Output the [X, Y] coordinate of the center of the cell containing the given text.  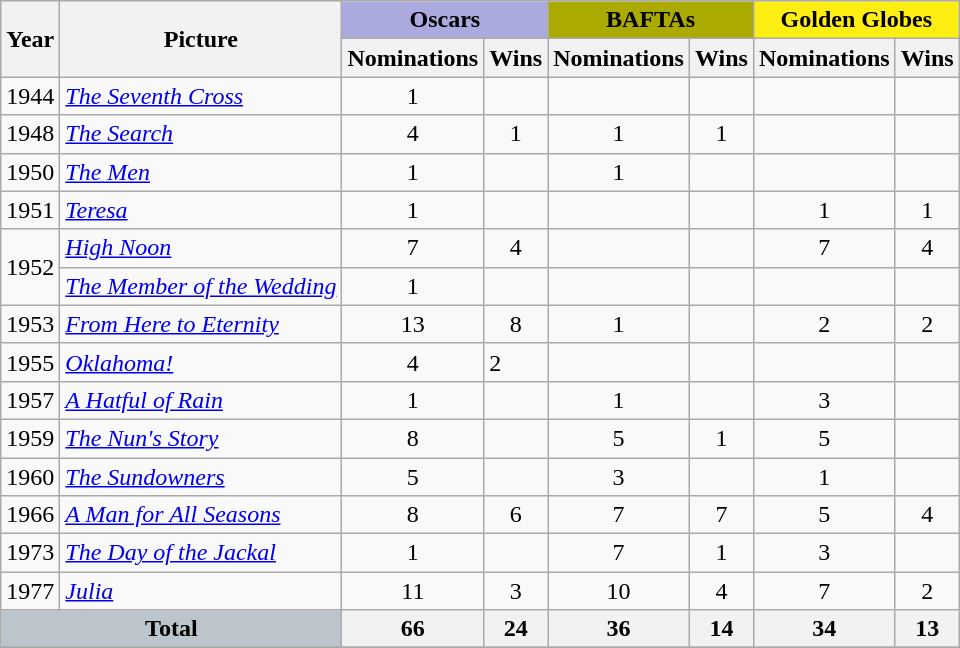
10 [619, 591]
Picture [201, 39]
24 [516, 629]
From Here to Eternity [201, 324]
Total [172, 629]
The Member of the Wedding [201, 286]
Oklahoma! [201, 362]
1948 [30, 134]
BAFTAs [651, 20]
The Day of the Jackal [201, 553]
The Men [201, 172]
1944 [30, 96]
1952 [30, 267]
High Noon [201, 248]
34 [824, 629]
1977 [30, 591]
1950 [30, 172]
1973 [30, 553]
The Nun's Story [201, 438]
1955 [30, 362]
1966 [30, 515]
1951 [30, 210]
A Man for All Seasons [201, 515]
14 [721, 629]
66 [413, 629]
6 [516, 515]
A Hatful of Rain [201, 400]
1953 [30, 324]
Teresa [201, 210]
The Seventh Cross [201, 96]
36 [619, 629]
The Sundowners [201, 477]
Year [30, 39]
Oscars [445, 20]
Golden Globes [856, 20]
1957 [30, 400]
Julia [201, 591]
The Search [201, 134]
1960 [30, 477]
11 [413, 591]
1959 [30, 438]
